Capture the cell that displays the provided text and extract its [x, y] central coordinate. 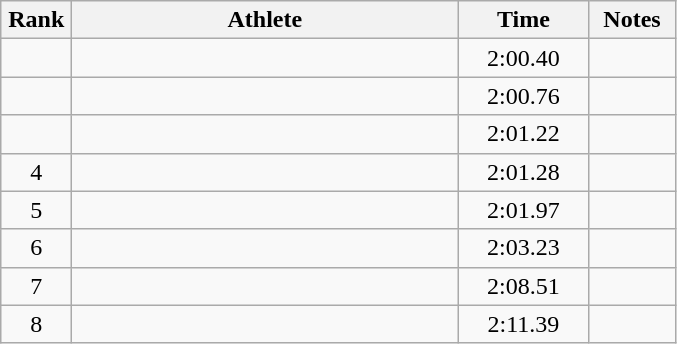
Time [524, 20]
2:01.28 [524, 172]
2:03.23 [524, 248]
2:11.39 [524, 324]
Notes [632, 20]
2:08.51 [524, 286]
7 [36, 286]
6 [36, 248]
Rank [36, 20]
2:00.76 [524, 96]
5 [36, 210]
2:01.97 [524, 210]
2:00.40 [524, 58]
Athlete [265, 20]
2:01.22 [524, 134]
4 [36, 172]
8 [36, 324]
